Pinpoint the cell where the given text exists, returning its (x, y) midpoint coordinate. 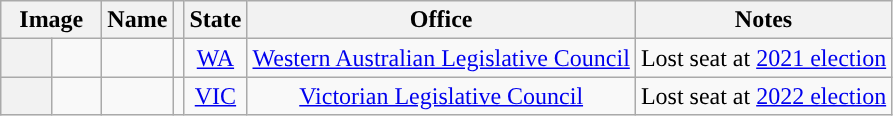
Image (52, 20)
Name (138, 20)
Office (441, 20)
State (216, 20)
WA (216, 58)
Victorian Legislative Council (441, 96)
VIC (216, 96)
Notes (763, 20)
Western Australian Legislative Council (441, 58)
Lost seat at 2022 election (763, 96)
Lost seat at 2021 election (763, 58)
